Determine the [X, Y] coordinate at the center of the cell enclosing the given text.  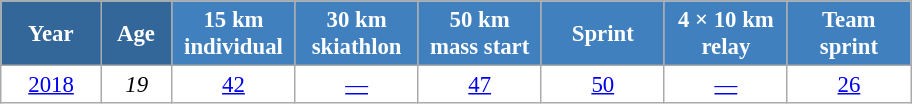
19 [136, 85]
Team sprint [848, 34]
2018 [52, 85]
30 km skiathlon [356, 34]
50 [602, 85]
15 km individual [234, 34]
Year [52, 34]
Sprint [602, 34]
Age [136, 34]
4 × 10 km relay [726, 34]
50 km mass start [480, 34]
47 [480, 85]
26 [848, 85]
42 [234, 85]
